Find where the given text appears and provide that cell's center as [x, y] coordinate. 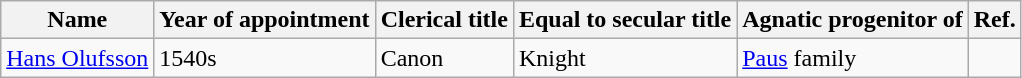
Agnatic progenitor of [852, 20]
Canon [444, 58]
1540s [264, 58]
Name [78, 20]
Ref. [994, 20]
Equal to secular title [624, 20]
Clerical title [444, 20]
Knight [624, 58]
Year of appointment [264, 20]
Hans Olufsson [78, 58]
Paus family [852, 58]
